Locate the cell with the specified text and output its (X, Y) center coordinate. 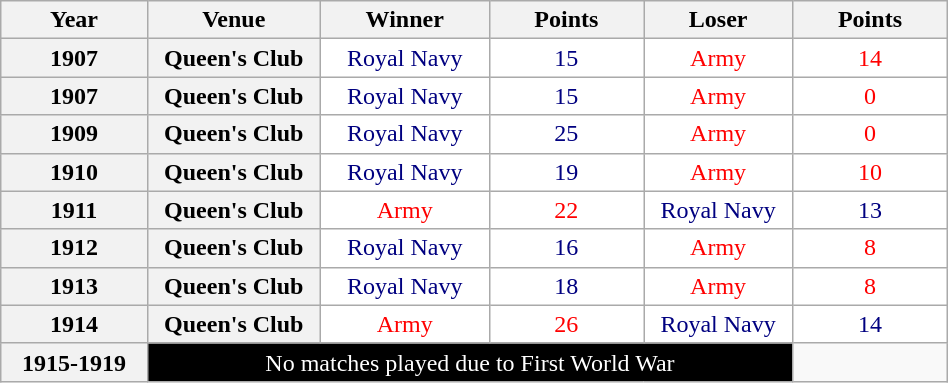
22 (566, 210)
1912 (74, 248)
Venue (234, 20)
Loser (718, 20)
1915-1919 (74, 362)
Winner (404, 20)
18 (566, 286)
16 (566, 248)
No matches played due to First World War (470, 362)
25 (566, 134)
1914 (74, 324)
1913 (74, 286)
26 (566, 324)
Year (74, 20)
1911 (74, 210)
13 (870, 210)
19 (566, 172)
1909 (74, 134)
10 (870, 172)
1910 (74, 172)
